Output the [x, y] coordinate of the center of the cell containing the given text.  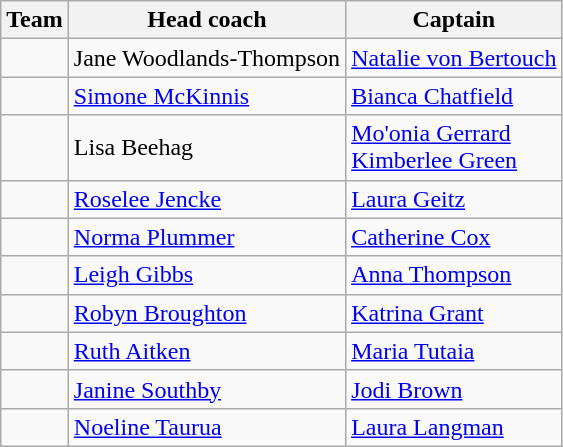
Jodi Brown [454, 389]
Robyn Broughton [206, 313]
Ruth Aitken [206, 351]
Mo'onia GerrardKimberlee Green [454, 148]
Simone McKinnis [206, 96]
Catherine Cox [454, 237]
Katrina Grant [454, 313]
Head coach [206, 20]
Bianca Chatfield [454, 96]
Janine Southby [206, 389]
Anna Thompson [454, 275]
Roselee Jencke [206, 199]
Team [35, 20]
Captain [454, 20]
Natalie von Bertouch [454, 58]
Lisa Beehag [206, 148]
Noeline Taurua [206, 427]
Laura Langman [454, 427]
Leigh Gibbs [206, 275]
Jane Woodlands-Thompson [206, 58]
Maria Tutaia [454, 351]
Laura Geitz [454, 199]
Norma Plummer [206, 237]
